Scan for the cell matching the given text and deliver its [X, Y] coordinate at center. 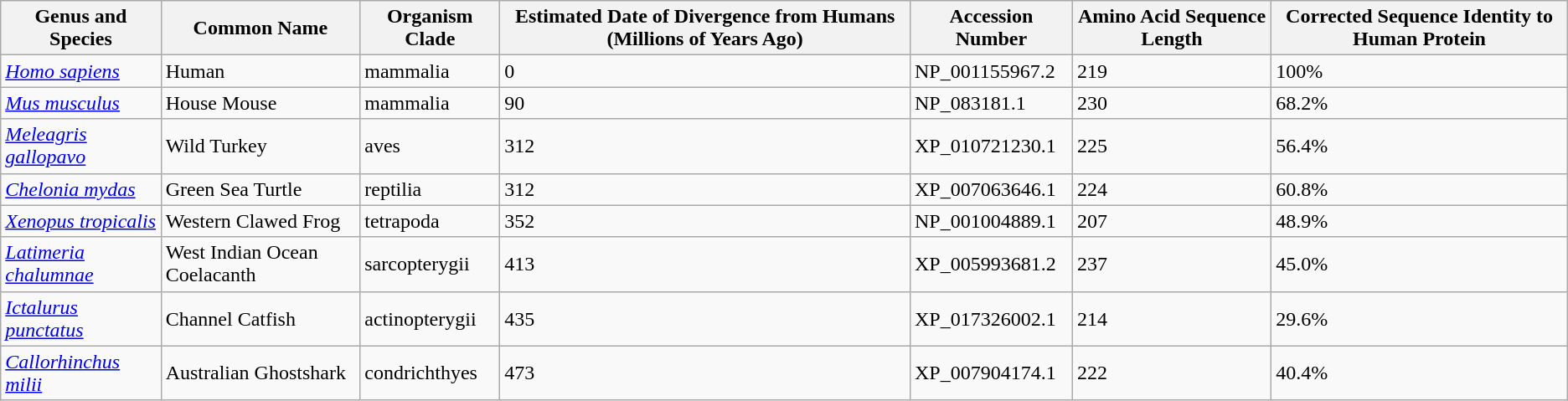
Australian Ghostshark [260, 373]
435 [705, 318]
90 [705, 103]
207 [1171, 221]
XP_007063646.1 [991, 189]
condrichthyes [431, 373]
reptilia [431, 189]
XP_017326002.1 [991, 318]
XP_005993681.2 [991, 265]
West Indian Ocean Coelacanth [260, 265]
Western Clawed Frog [260, 221]
224 [1171, 189]
413 [705, 265]
214 [1171, 318]
Corrected Sequence Identity to Human Protein [1420, 28]
219 [1171, 71]
Callorhinchus milii [80, 373]
0 [705, 71]
Channel Catfish [260, 318]
House Mouse [260, 103]
Organism Clade [431, 28]
40.4% [1420, 373]
100% [1420, 71]
Accession Number [991, 28]
230 [1171, 103]
68.2% [1420, 103]
60.8% [1420, 189]
NP_083181.1 [991, 103]
56.4% [1420, 146]
Human [260, 71]
NP_001004889.1 [991, 221]
Xenopus tropicalis [80, 221]
Chelonia mydas [80, 189]
Homo sapiens [80, 71]
XP_007904174.1 [991, 373]
Wild Turkey [260, 146]
Green Sea Turtle [260, 189]
237 [1171, 265]
Mus musculus [80, 103]
aves [431, 146]
actinopterygii [431, 318]
352 [705, 221]
225 [1171, 146]
Estimated Date of Divergence from Humans (Millions of Years Ago) [705, 28]
tetrapoda [431, 221]
45.0% [1420, 265]
XP_010721230.1 [991, 146]
473 [705, 373]
222 [1171, 373]
Ictalurus punctatus [80, 318]
Genus and Species [80, 28]
Latimeria chalumnae [80, 265]
Common Name [260, 28]
NP_001155967.2 [991, 71]
Meleagris gallopavo [80, 146]
48.9% [1420, 221]
sarcopterygii [431, 265]
29.6% [1420, 318]
Amino Acid Sequence Length [1171, 28]
